Capture the cell that displays the provided text and extract its (X, Y) central coordinate. 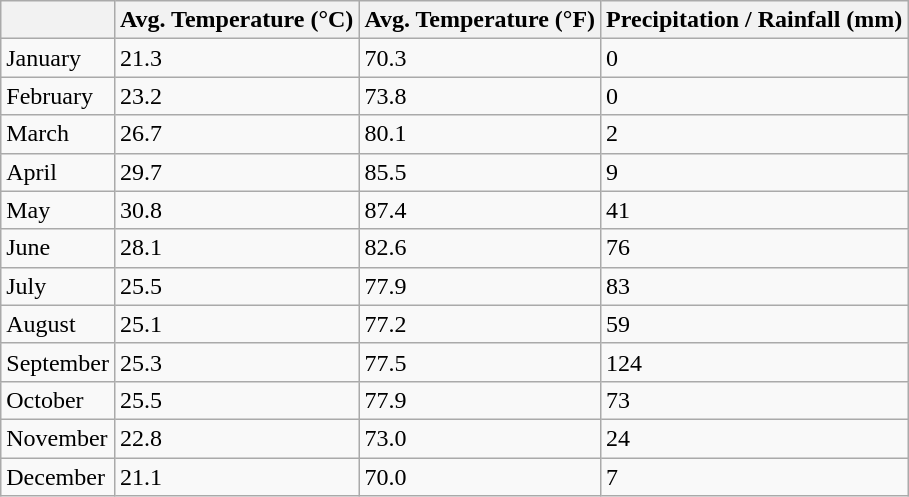
23.2 (236, 96)
82.6 (480, 248)
28.1 (236, 248)
7 (754, 477)
December (58, 477)
24 (754, 438)
70.0 (480, 477)
73 (754, 400)
29.7 (236, 172)
21.1 (236, 477)
30.8 (236, 210)
2 (754, 134)
83 (754, 286)
21.3 (236, 58)
October (58, 400)
87.4 (480, 210)
March (58, 134)
February (58, 96)
August (58, 324)
January (58, 58)
26.7 (236, 134)
73.8 (480, 96)
July (58, 286)
22.8 (236, 438)
80.1 (480, 134)
9 (754, 172)
25.1 (236, 324)
September (58, 362)
April (58, 172)
59 (754, 324)
Avg. Temperature (°F) (480, 20)
77.2 (480, 324)
Precipitation / Rainfall (mm) (754, 20)
76 (754, 248)
124 (754, 362)
41 (754, 210)
77.5 (480, 362)
May (58, 210)
85.5 (480, 172)
November (58, 438)
June (58, 248)
Avg. Temperature (°C) (236, 20)
70.3 (480, 58)
73.0 (480, 438)
25.3 (236, 362)
